Find where the given text appears and provide that cell's center as (X, Y) coordinate. 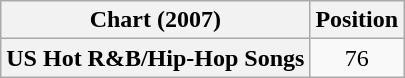
US Hot R&B/Hip-Hop Songs (156, 58)
76 (357, 58)
Position (357, 20)
Chart (2007) (156, 20)
